Return the (x, y) coordinate for the center point of the cell that contains the specified text.  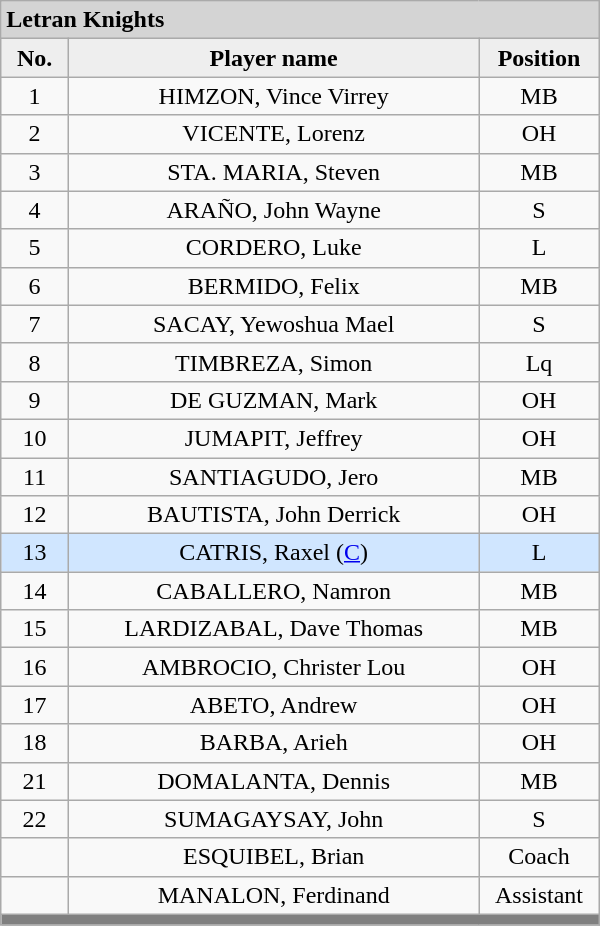
TIMBREZA, Simon (274, 362)
DE GUZMAN, Mark (274, 400)
18 (35, 743)
BERMIDO, Felix (274, 286)
STA. MARIA, Steven (274, 172)
Lq (539, 362)
2 (35, 134)
CATRIS, Raxel (C) (274, 553)
5 (35, 248)
AMBROCIO, Christer Lou (274, 667)
HIMZON, Vince Virrey (274, 96)
DOMALANTA, Dennis (274, 781)
Position (539, 58)
3 (35, 172)
17 (35, 705)
8 (35, 362)
16 (35, 667)
ABETO, Andrew (274, 705)
9 (35, 400)
Letran Knights (300, 20)
15 (35, 629)
Coach (539, 857)
SANTIAGUDO, Jero (274, 477)
11 (35, 477)
13 (35, 553)
14 (35, 591)
12 (35, 515)
No. (35, 58)
ESQUIBEL, Brian (274, 857)
7 (35, 324)
SACAY, Yewoshua Mael (274, 324)
LARDIZABAL, Dave Thomas (274, 629)
10 (35, 438)
CABALLERO, Namron (274, 591)
JUMAPIT, Jeffrey (274, 438)
Assistant (539, 895)
6 (35, 286)
22 (35, 819)
MANALON, Ferdinand (274, 895)
BARBA, Arieh (274, 743)
BAUTISTA, John Derrick (274, 515)
Player name (274, 58)
ARAÑO, John Wayne (274, 210)
21 (35, 781)
4 (35, 210)
VICENTE, Lorenz (274, 134)
1 (35, 96)
SUMAGAYSAY, John (274, 819)
CORDERO, Luke (274, 248)
